Return the (x, y) coordinate for the center point of the cell that contains the specified text.  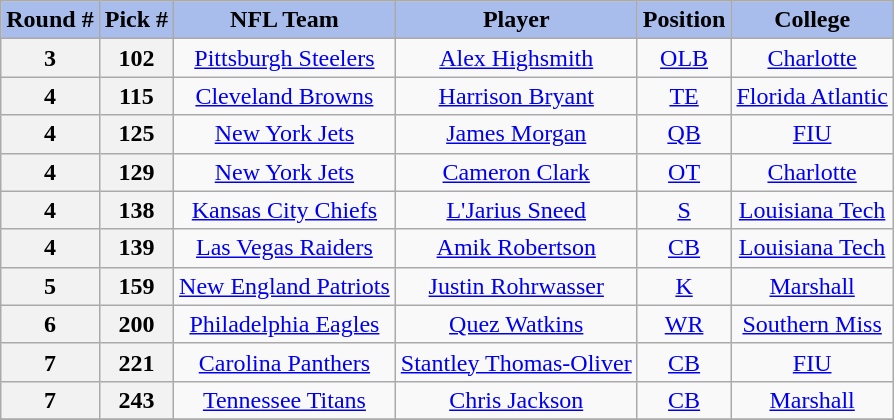
Florida Atlantic (812, 96)
S (684, 210)
WR (684, 324)
Quez Watkins (516, 324)
New England Patriots (285, 286)
Justin Rohrwasser (516, 286)
Player (516, 20)
Amik Robertson (516, 248)
6 (50, 324)
221 (136, 362)
James Morgan (516, 134)
Las Vegas Raiders (285, 248)
Cameron Clark (516, 172)
125 (136, 134)
K (684, 286)
139 (136, 248)
129 (136, 172)
College (812, 20)
Carolina Panthers (285, 362)
5 (50, 286)
Stantley Thomas-Oliver (516, 362)
OT (684, 172)
Kansas City Chiefs (285, 210)
Round # (50, 20)
OLB (684, 58)
Cleveland Browns (285, 96)
QB (684, 134)
138 (136, 210)
Pittsburgh Steelers (285, 58)
Tennessee Titans (285, 400)
200 (136, 324)
Southern Miss (812, 324)
3 (50, 58)
TE (684, 96)
Harrison Bryant (516, 96)
102 (136, 58)
Alex Highsmith (516, 58)
243 (136, 400)
L'Jarius Sneed (516, 210)
Pick # (136, 20)
115 (136, 96)
Philadelphia Eagles (285, 324)
Position (684, 20)
NFL Team (285, 20)
Chris Jackson (516, 400)
159 (136, 286)
